Capture the cell that displays the provided text and extract its [x, y] central coordinate. 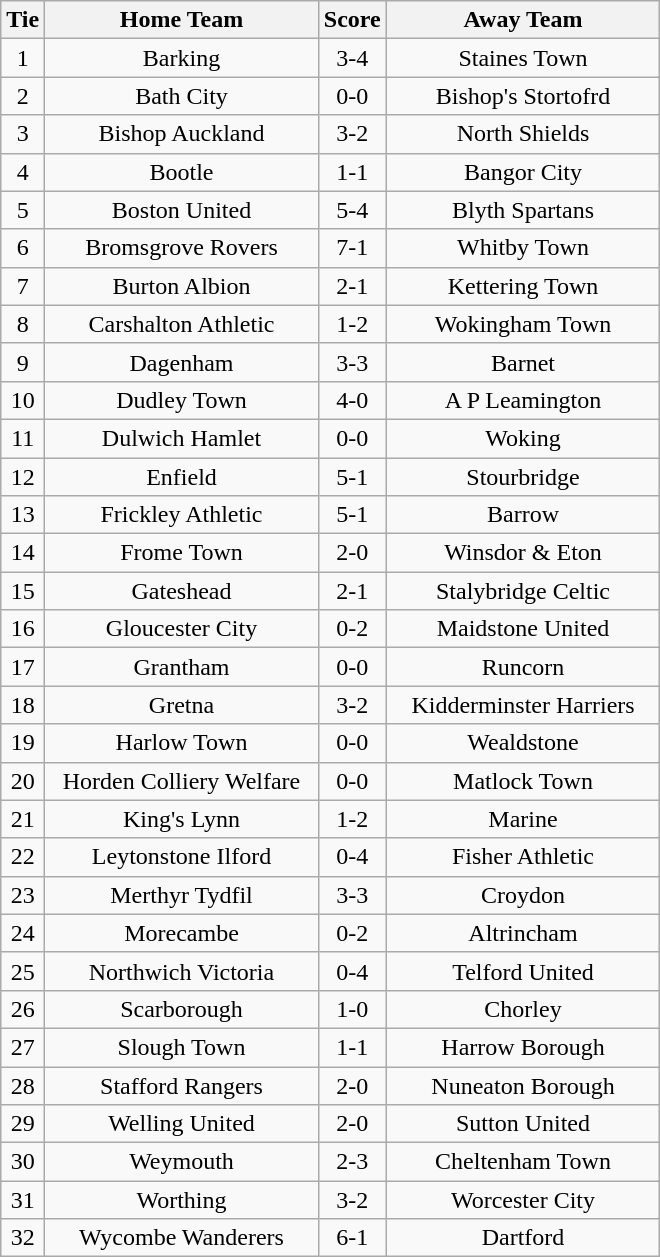
31 [23, 1200]
Gretna [182, 705]
Whitby Town [523, 248]
7-1 [352, 248]
Barnet [523, 362]
Staines Town [523, 58]
Maidstone United [523, 629]
Merthyr Tydfil [182, 895]
Matlock Town [523, 781]
18 [23, 705]
Frickley Athletic [182, 515]
Horden Colliery Welfare [182, 781]
Winsdor & Eton [523, 553]
Northwich Victoria [182, 971]
8 [23, 324]
Runcorn [523, 667]
10 [23, 400]
26 [23, 1009]
24 [23, 933]
Wokingham Town [523, 324]
11 [23, 438]
A P Leamington [523, 400]
King's Lynn [182, 819]
Enfield [182, 477]
2-3 [352, 1162]
7 [23, 286]
Barrow [523, 515]
Nuneaton Borough [523, 1085]
Kettering Town [523, 286]
Grantham [182, 667]
Worcester City [523, 1200]
Away Team [523, 20]
Scarborough [182, 1009]
3-4 [352, 58]
28 [23, 1085]
20 [23, 781]
Tie [23, 20]
Boston United [182, 210]
Bromsgrove Rovers [182, 248]
Dartford [523, 1238]
Bootle [182, 172]
2 [23, 96]
Harlow Town [182, 743]
4 [23, 172]
22 [23, 857]
Gloucester City [182, 629]
27 [23, 1047]
Score [352, 20]
Telford United [523, 971]
15 [23, 591]
29 [23, 1124]
Slough Town [182, 1047]
Stourbridge [523, 477]
19 [23, 743]
21 [23, 819]
13 [23, 515]
Cheltenham Town [523, 1162]
Carshalton Athletic [182, 324]
1 [23, 58]
Marine [523, 819]
Gateshead [182, 591]
Harrow Borough [523, 1047]
Fisher Athletic [523, 857]
Croydon [523, 895]
Kidderminster Harriers [523, 705]
Chorley [523, 1009]
32 [23, 1238]
14 [23, 553]
Sutton United [523, 1124]
Bishop Auckland [182, 134]
Leytonstone Ilford [182, 857]
Stalybridge Celtic [523, 591]
23 [23, 895]
Burton Albion [182, 286]
16 [23, 629]
Stafford Rangers [182, 1085]
1-0 [352, 1009]
Morecambe [182, 933]
Barking [182, 58]
30 [23, 1162]
Dudley Town [182, 400]
25 [23, 971]
9 [23, 362]
12 [23, 477]
6-1 [352, 1238]
Bath City [182, 96]
3 [23, 134]
Altrincham [523, 933]
Weymouth [182, 1162]
Wealdstone [523, 743]
Dulwich Hamlet [182, 438]
5 [23, 210]
Welling United [182, 1124]
5-4 [352, 210]
Dagenham [182, 362]
6 [23, 248]
Wycombe Wanderers [182, 1238]
Frome Town [182, 553]
Bangor City [523, 172]
17 [23, 667]
4-0 [352, 400]
Bishop's Stortofrd [523, 96]
Home Team [182, 20]
North Shields [523, 134]
Worthing [182, 1200]
Woking [523, 438]
Blyth Spartans [523, 210]
